Determine the [x, y] coordinate at the center of the cell enclosing the given text.  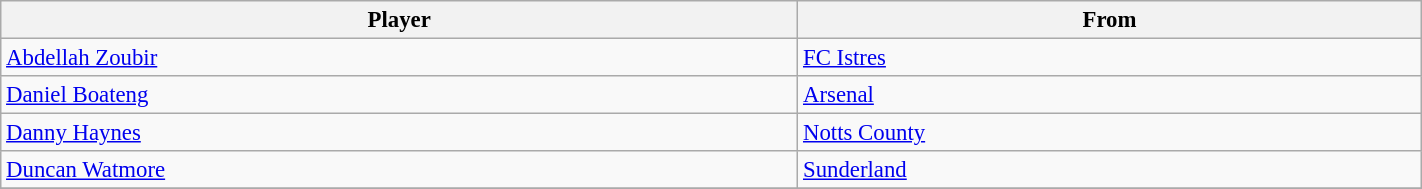
From [1110, 20]
Arsenal [1110, 95]
Player [400, 20]
Duncan Watmore [400, 170]
Daniel Boateng [400, 95]
Notts County [1110, 133]
Sunderland [1110, 170]
Danny Haynes [400, 133]
FC Istres [1110, 58]
Abdellah Zoubir [400, 58]
